For the text-containing cell, return its midpoint in [x, y] coordinate format. 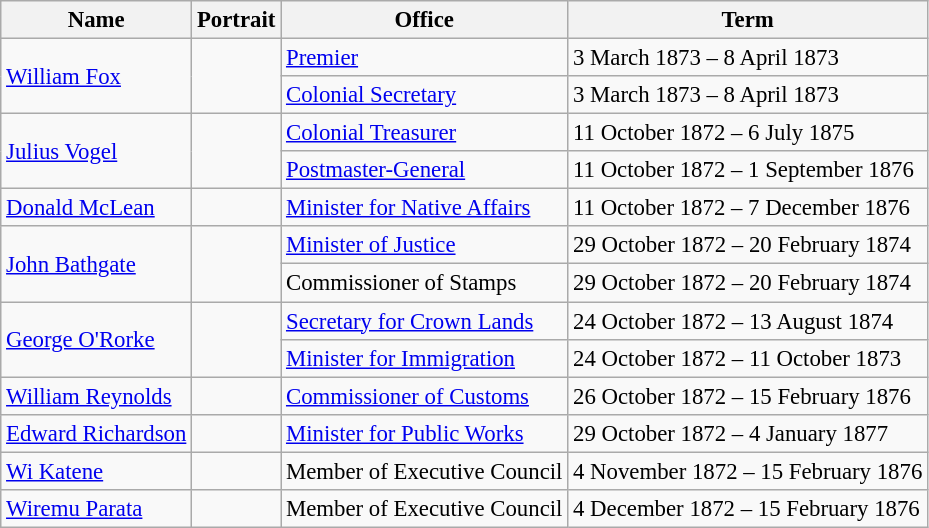
Wiremu Parata [96, 509]
Commissioner of Stamps [424, 283]
Minister of Justice [424, 245]
Donald McLean [96, 208]
11 October 1872 – 7 December 1876 [748, 208]
William Fox [96, 76]
Julius Vogel [96, 152]
11 October 1872 – 6 July 1875 [748, 133]
Edward Richardson [96, 433]
Secretary for Crown Lands [424, 321]
William Reynolds [96, 396]
4 November 1872 – 15 February 1876 [748, 471]
Office [424, 20]
John Bathgate [96, 264]
Minister for Public Works [424, 433]
Wi Katene [96, 471]
Commissioner of Customs [424, 396]
Minister for Native Affairs [424, 208]
Minister for Immigration [424, 358]
Term [748, 20]
Colonial Secretary [424, 95]
4 December 1872 – 15 February 1876 [748, 509]
Premier [424, 58]
Name [96, 20]
24 October 1872 – 13 August 1874 [748, 321]
Portrait [236, 20]
29 October 1872 – 4 January 1877 [748, 433]
11 October 1872 – 1 September 1876 [748, 170]
26 October 1872 – 15 February 1876 [748, 396]
George O'Rorke [96, 340]
Postmaster-General [424, 170]
Colonial Treasurer [424, 133]
24 October 1872 – 11 October 1873 [748, 358]
